Detect which cell encompasses the target text, then output its (X, Y) center coordinate. 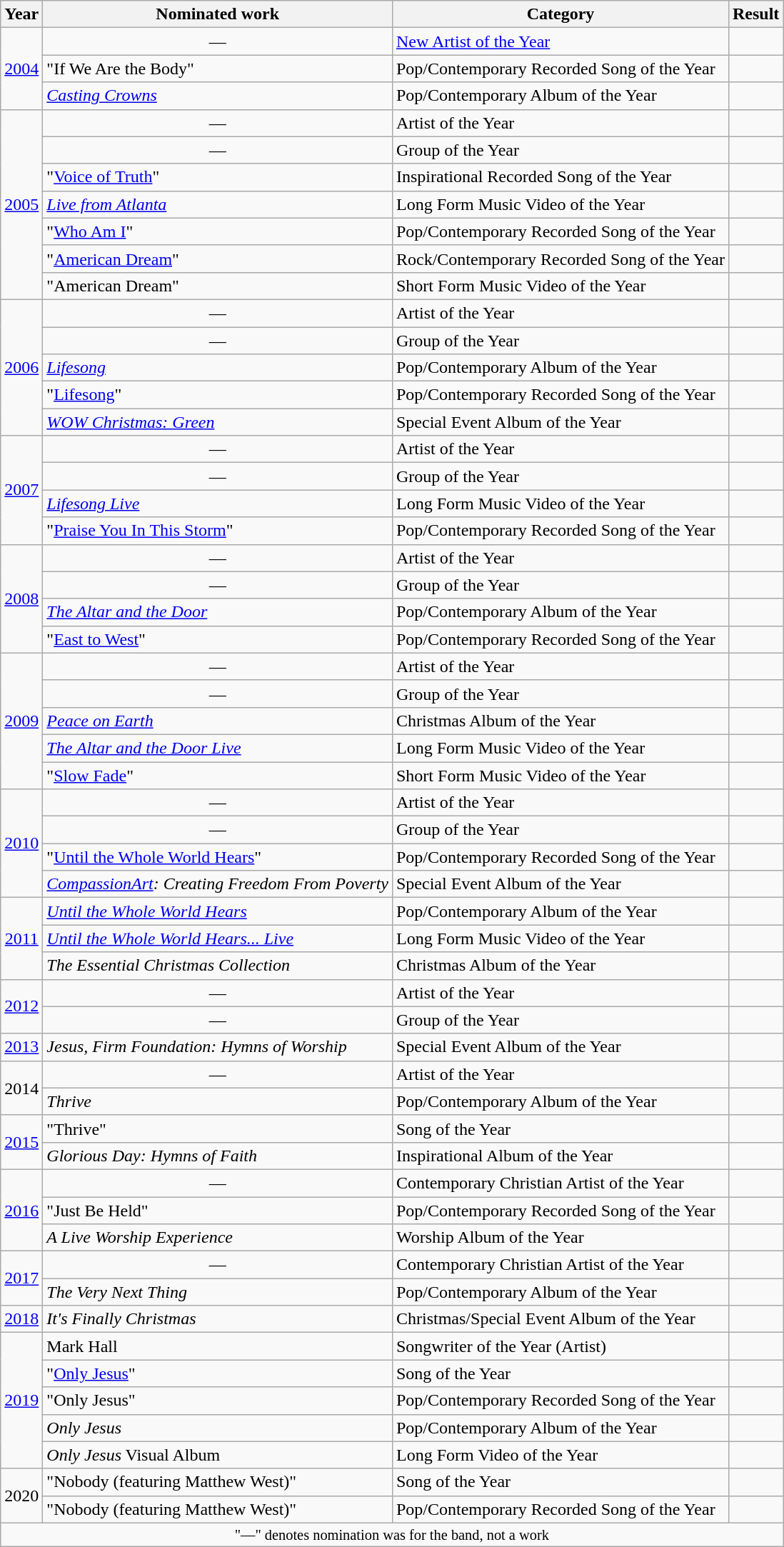
2018 (21, 1319)
2014 (21, 1088)
Inspirational Album of the Year (560, 1156)
"Slow Fade" (218, 775)
2010 (21, 843)
"Voice of Truth" (218, 177)
"Until the Whole World Hears" (218, 857)
New Artist of the Year (560, 41)
"Thrive" (218, 1128)
"Lifesong" (218, 395)
2017 (21, 1278)
Thrive (218, 1101)
"Praise You In This Storm" (218, 531)
Inspirational Recorded Song of the Year (560, 177)
It's Finally Christmas (218, 1319)
2015 (21, 1142)
Result (755, 14)
2004 (21, 69)
"Just Be Held" (218, 1211)
Mark Hall (218, 1346)
Live from Atlanta (218, 204)
2009 (21, 721)
Year (21, 14)
Only Jesus (218, 1428)
Casting Crowns (218, 96)
"Who Am I" (218, 231)
CompassionArt: Creating Freedom From Poverty (218, 884)
2006 (21, 367)
Until the Whole World Hears... Live (218, 938)
Christmas/Special Event Album of the Year (560, 1319)
2008 (21, 599)
"—" denotes nomination was for the band, not a work (392, 1535)
2016 (21, 1210)
Jesus, Firm Foundation: Hymns of Worship (218, 1047)
The Altar and the Door Live (218, 748)
Songwriter of the Year (Artist) (560, 1346)
Category (560, 14)
WOW Christmas: Green (218, 422)
Glorious Day: Hymns of Faith (218, 1156)
The Essential Christmas Collection (218, 966)
2019 (21, 1401)
"If We Are the Body" (218, 69)
2007 (21, 490)
Only Jesus Visual Album (218, 1455)
A Live Worship Experience (218, 1238)
2005 (21, 204)
"East to West" (218, 639)
Long Form Video of the Year (560, 1455)
2020 (21, 1496)
2013 (21, 1047)
Nominated work (218, 14)
The Altar and the Door (218, 612)
The Very Next Thing (218, 1292)
Lifesong (218, 368)
2012 (21, 1006)
Until the Whole World Hears (218, 911)
Lifesong Live (218, 504)
Peace on Earth (218, 721)
Rock/Contemporary Recorded Song of the Year (560, 259)
2011 (21, 938)
Worship Album of the Year (560, 1238)
